Determine the (x, y) coordinate at the center of the cell enclosing the given text.  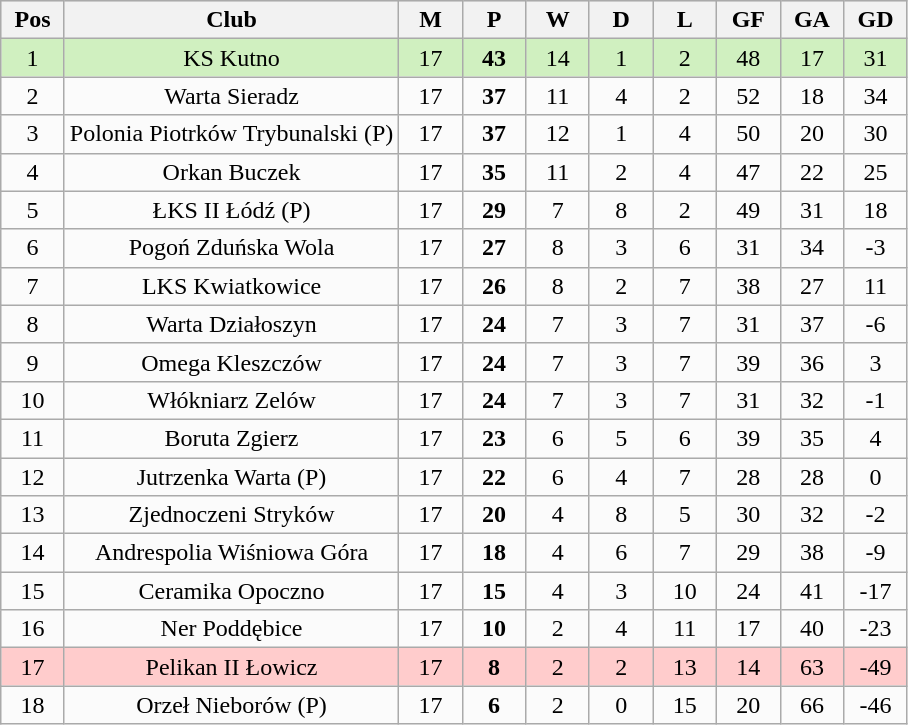
63 (812, 667)
Omega Kleszczów (231, 362)
Ceramika Opoczno (231, 591)
LKS Kwiatkowice (231, 286)
Orkan Buczek (231, 172)
23 (494, 438)
-3 (876, 248)
GA (812, 20)
16 (33, 629)
-1 (876, 400)
41 (812, 591)
Pelikan II Łowicz (231, 667)
47 (749, 172)
Polonia Piotrków Trybunalski (P) (231, 134)
-23 (876, 629)
66 (812, 705)
52 (749, 96)
Andrespolia Wiśniowa Góra (231, 553)
Zjednoczeni Stryków (231, 515)
43 (494, 58)
Włókniarz Zelów (231, 400)
26 (494, 286)
L (685, 20)
Jutrzenka Warta (P) (231, 477)
Club (231, 20)
GF (749, 20)
-17 (876, 591)
P (494, 20)
-49 (876, 667)
-6 (876, 324)
Warta Działoszyn (231, 324)
36 (812, 362)
KS Kutno (231, 58)
49 (749, 210)
50 (749, 134)
-46 (876, 705)
Ner Poddębice (231, 629)
-2 (876, 515)
Boruta Zgierz (231, 438)
25 (876, 172)
Orzeł Nieborów (P) (231, 705)
D (621, 20)
W (558, 20)
48 (749, 58)
Pogoń Zduńska Wola (231, 248)
40 (812, 629)
-9 (876, 553)
ŁKS II Łódź (P) (231, 210)
GD (876, 20)
Pos (33, 20)
9 (33, 362)
M (431, 20)
Warta Sieradz (231, 96)
